Return the (X, Y) coordinate for the center point of the cell that contains the specified text.  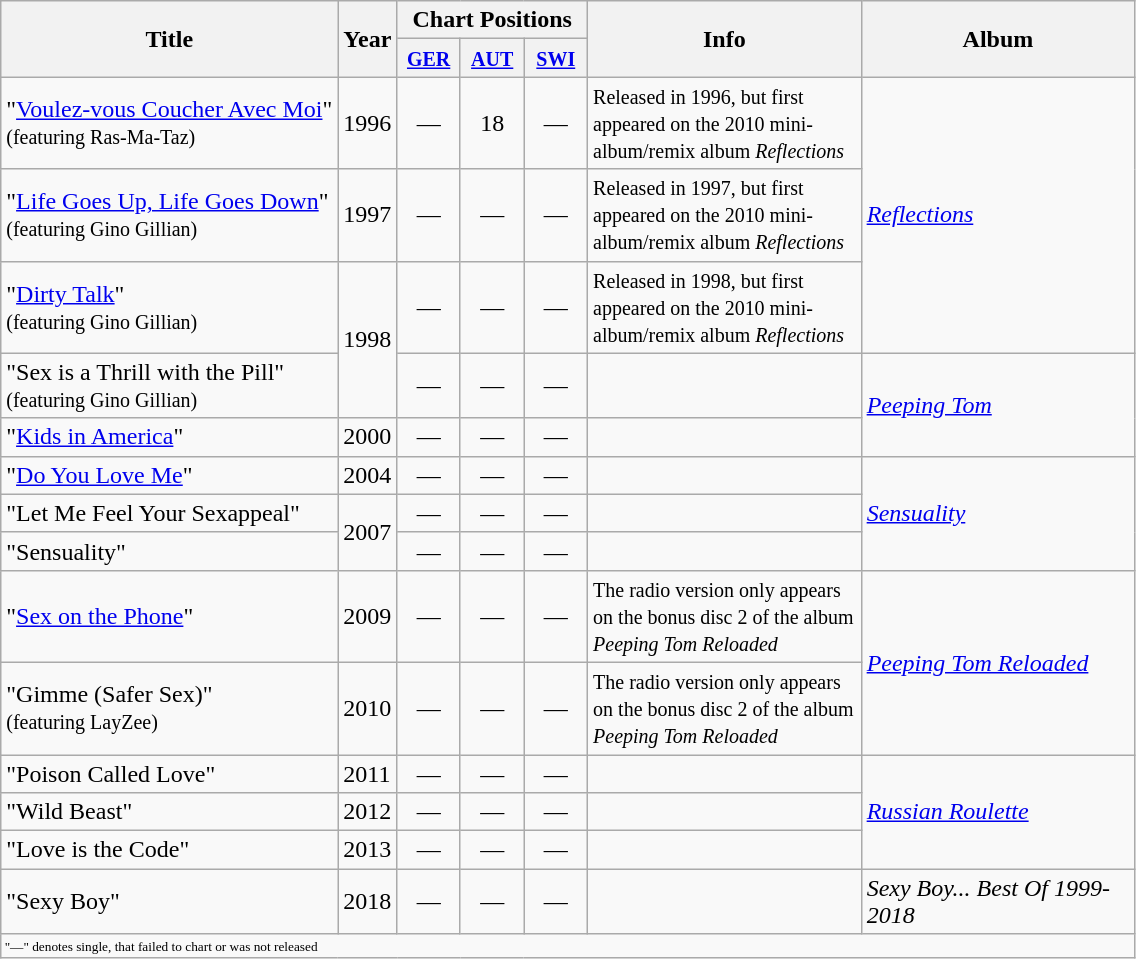
GER (429, 58)
Released in 1998, but first appeared on the 2010 mini-album/remix album Reflections (725, 307)
"Life Goes Up, Life Goes Down" (featuring Gino Gillian) (170, 215)
2007 (368, 532)
Info (725, 39)
Sensuality (998, 513)
Russian Roulette (998, 811)
2011 (368, 773)
"Sensuality" (170, 551)
2013 (368, 850)
1996 (368, 123)
18 (492, 123)
SWI (556, 58)
Peeping Tom (998, 404)
Released in 1997, but first appeared on the 2010 mini-album/remix album Reflections (725, 215)
2010 (368, 708)
AUT (492, 58)
1998 (368, 340)
2004 (368, 475)
Album (998, 39)
Chart Positions (492, 20)
Title (170, 39)
Sexy Boy... Best Of 1999-2018 (998, 902)
Peeping Tom Reloaded (998, 662)
"—" denotes single, that failed to chart or was not released (568, 946)
"Love is the Code" (170, 850)
"Wild Beast" (170, 812)
"Kids in America" (170, 437)
"Gimme (Safer Sex)" (featuring LayZee) (170, 708)
Released in 1996, but first appeared on the 2010 mini-album/remix album Reflections (725, 123)
"Let Me Feel Your Sexappeal" (170, 513)
"Voulez-vous Coucher Avec Moi" (featuring Ras-Ma-Taz) (170, 123)
"Sexy Boy" (170, 902)
"Poison Called Love" (170, 773)
"Sex on the Phone" (170, 616)
1997 (368, 215)
2012 (368, 812)
Reflections (998, 215)
Year (368, 39)
"Dirty Talk" (featuring Gino Gillian) (170, 307)
2018 (368, 902)
"Sex is a Thrill with the Pill" (featuring Gino Gillian) (170, 386)
2000 (368, 437)
"Do You Love Me" (170, 475)
2009 (368, 616)
